Extract the (x, y) coordinate from the center of the cell holding the provided text.  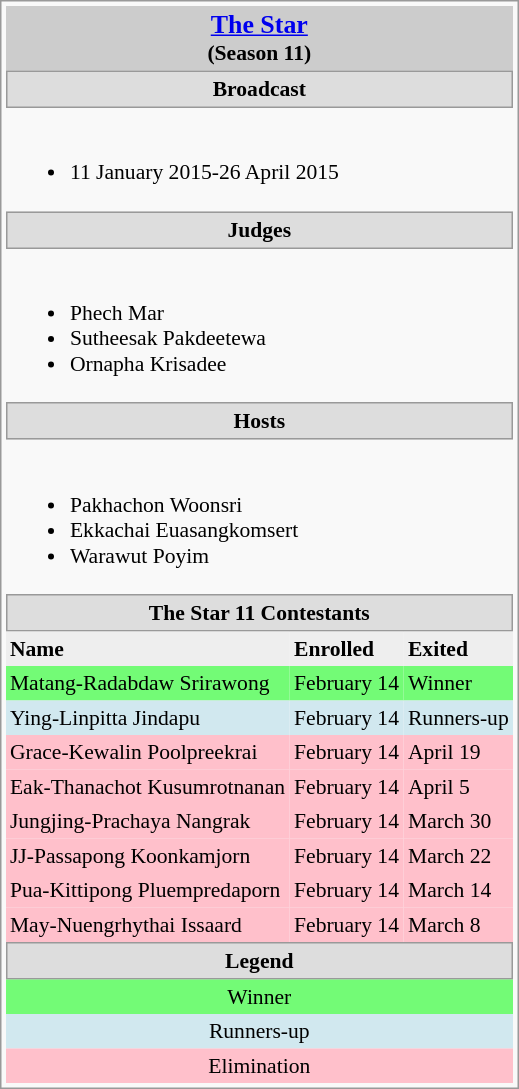
11 January 2015-26 April 2015 (259, 160)
Ying-Linpitta Jindapu (147, 718)
April 19 (458, 752)
March 22 (458, 856)
Hosts (259, 422)
The Star(Season 11) (259, 38)
Name (147, 649)
March 14 (458, 890)
Phech MarSutheesak PakdeetewaOrnapha Krisadee (259, 325)
Matang-Radabdaw Srirawong (147, 683)
Eak-Thanachot Kusumrotnanan (147, 787)
Grace-Kewalin Poolpreekrai (147, 752)
March 30 (458, 821)
March 8 (458, 925)
Enrolled (347, 649)
JJ-Passapong Koonkamjorn (147, 856)
April 5 (458, 787)
Exited (458, 649)
Pakhachon WoonsriEkkachai EuasangkomsertWarawut Poyim (259, 517)
Elimination (259, 1066)
Jungjing-Prachaya Nangrak (147, 821)
The Star 11 Contestants (259, 613)
Judges (259, 230)
Legend (259, 961)
Pua-Kittipong Pluempredaporn (147, 890)
May-Nuengrhythai Issaard (147, 925)
Broadcast (259, 89)
